Identify which cell holds the provided text, then report its [X, Y] central coordinate. 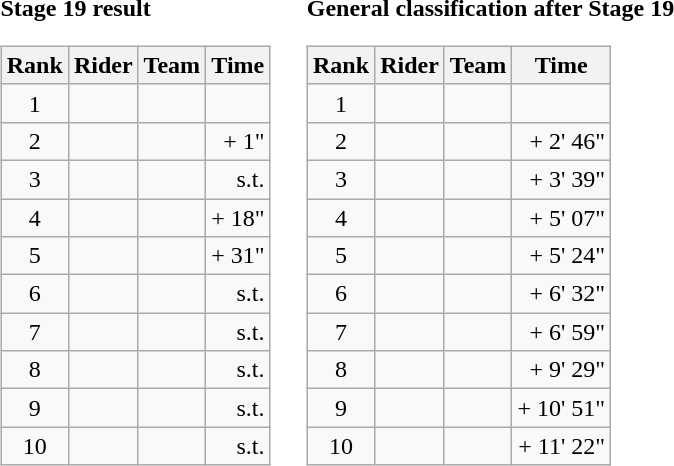
+ 11' 22" [562, 446]
+ 9' 29" [562, 370]
+ 3' 39" [562, 179]
+ 5' 24" [562, 256]
+ 6' 59" [562, 332]
+ 5' 07" [562, 217]
+ 31" [238, 256]
+ 1" [238, 141]
+ 10' 51" [562, 408]
+ 18" [238, 217]
+ 2' 46" [562, 141]
+ 6' 32" [562, 294]
